Extract the (x, y) coordinate from the center of the cell holding the provided text.  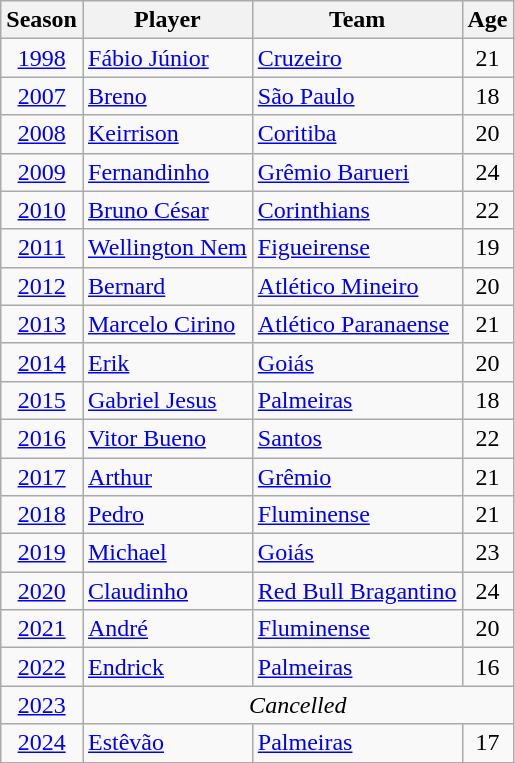
Pedro (167, 515)
2017 (42, 477)
16 (488, 667)
2020 (42, 591)
Fábio Júnior (167, 58)
Gabriel Jesus (167, 400)
2010 (42, 210)
São Paulo (357, 96)
Bernard (167, 286)
2024 (42, 743)
Bruno César (167, 210)
2011 (42, 248)
2022 (42, 667)
Endrick (167, 667)
2021 (42, 629)
Grêmio (357, 477)
Player (167, 20)
Keirrison (167, 134)
Claudinho (167, 591)
Vitor Bueno (167, 438)
2019 (42, 553)
André (167, 629)
Team (357, 20)
Erik (167, 362)
2014 (42, 362)
Cruzeiro (357, 58)
2007 (42, 96)
Cancelled (298, 705)
Estêvão (167, 743)
Fernandinho (167, 172)
2015 (42, 400)
Red Bull Bragantino (357, 591)
Atlético Paranaense (357, 324)
Wellington Nem (167, 248)
19 (488, 248)
2008 (42, 134)
17 (488, 743)
Figueirense (357, 248)
2016 (42, 438)
2018 (42, 515)
Grêmio Barueri (357, 172)
Arthur (167, 477)
2009 (42, 172)
Corinthians (357, 210)
Coritiba (357, 134)
Age (488, 20)
Michael (167, 553)
Marcelo Cirino (167, 324)
23 (488, 553)
Season (42, 20)
2012 (42, 286)
1998 (42, 58)
Atlético Mineiro (357, 286)
Santos (357, 438)
2023 (42, 705)
Breno (167, 96)
2013 (42, 324)
